Capture the cell that displays the provided text and extract its (x, y) central coordinate. 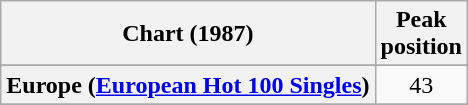
Chart (1987) (188, 34)
Europe (European Hot 100 Singles) (188, 85)
Peakposition (421, 34)
43 (421, 85)
